Capture the cell that displays the provided text and extract its (x, y) central coordinate. 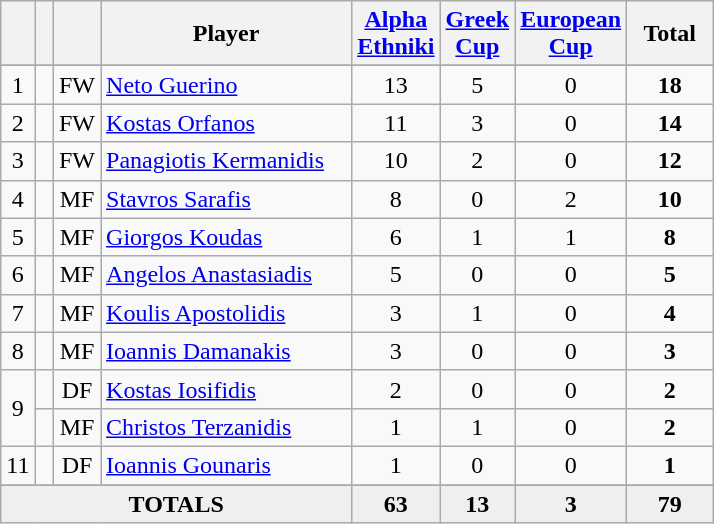
TOTALS (176, 503)
Greek Cup (478, 34)
Ioannis Gounaris (226, 465)
Player (226, 34)
63 (396, 503)
Panagiotis Kermanidis (226, 161)
Christos Terzanidis (226, 427)
Koulis Apostolidis (226, 313)
Kostas Iosifidis (226, 389)
Giorgos Koudas (226, 237)
14 (670, 123)
Kostas Orfanos (226, 123)
Total (670, 34)
Stavros Sarafis (226, 199)
7 (18, 313)
European Cup (571, 34)
12 (670, 161)
Ioannis Damanakis (226, 351)
9 (18, 408)
18 (670, 85)
Alpha Ethniki (396, 34)
79 (670, 503)
Neto Guerino (226, 85)
Angelos Anastasiadis (226, 275)
